Return [x, y] of the center of cell containing provided text 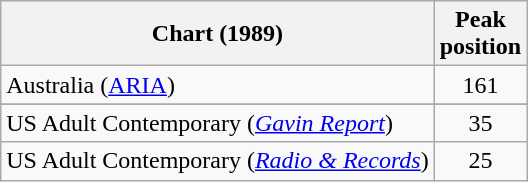
US Adult Contemporary (Gavin Report) [218, 123]
Australia (ARIA) [218, 85]
US Adult Contemporary (Radio & Records) [218, 161]
Chart (1989) [218, 34]
161 [480, 85]
35 [480, 123]
Peakposition [480, 34]
25 [480, 161]
